Locate the cell with the specified text and output its (x, y) center coordinate. 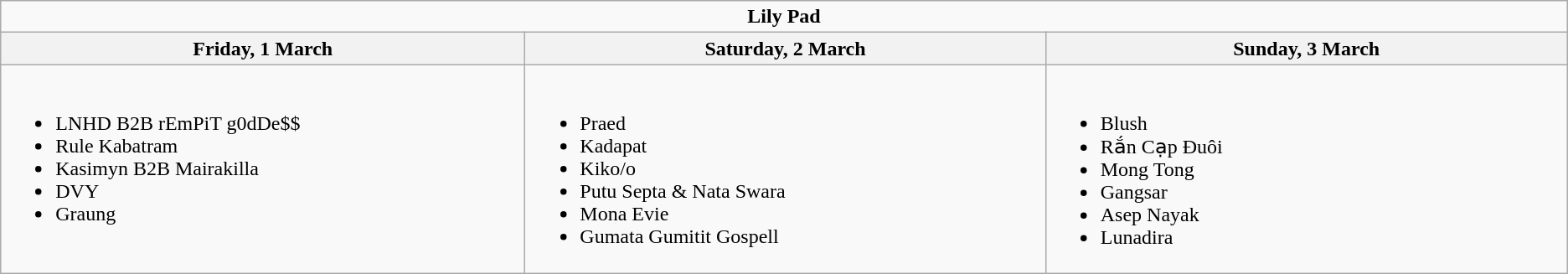
Saturday, 2 March (786, 49)
Lily Pad (784, 17)
Sunday, 3 March (1307, 49)
Friday, 1 March (263, 49)
PraedKadapatKiko/oPutu Septa & Nata SwaraMona EvieGumata Gumitit Gospell (786, 169)
LNHD B2B rEmPiT g0dDe$$Rule KabatramKasimyn B2B MairakillaDVYGraung (263, 169)
BlushRắn Cạp ĐuôiMong TongGangsarAsep NayakLunadira (1307, 169)
